Provide the (X, Y) coordinate of the cell's center where the given text is located.  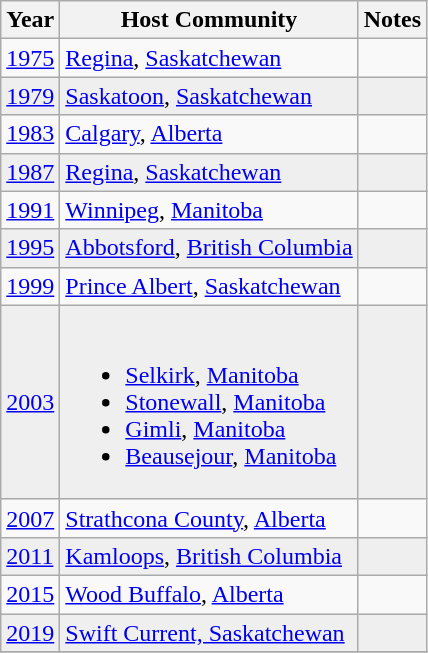
2007 (30, 518)
1979 (30, 96)
1995 (30, 248)
Strathcona County, Alberta (209, 518)
Selkirk, ManitobaStonewall, ManitobaGimli, ManitobaBeausejour, Manitoba (209, 402)
2015 (30, 594)
2011 (30, 556)
1983 (30, 134)
Notes (392, 20)
1999 (30, 286)
1991 (30, 210)
2019 (30, 633)
Calgary, Alberta (209, 134)
Swift Current, Saskatchewan (209, 633)
Kamloops, British Columbia (209, 556)
1987 (30, 172)
Winnipeg, Manitoba (209, 210)
2003 (30, 402)
1975 (30, 58)
Year (30, 20)
Abbotsford, British Columbia (209, 248)
Prince Albert, Saskatchewan (209, 286)
Saskatoon, Saskatchewan (209, 96)
Wood Buffalo, Alberta (209, 594)
Host Community (209, 20)
